Detect which cell encompasses the target text, then output its (X, Y) center coordinate. 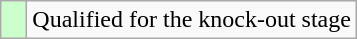
Qualified for the knock-out stage (192, 20)
